Extract the (X, Y) coordinate from the center of the cell holding the provided text.  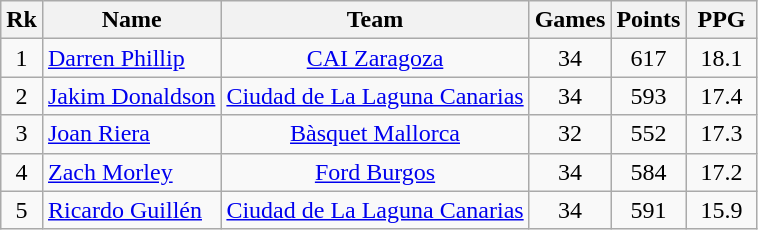
591 (648, 210)
17.4 (722, 96)
17.2 (722, 172)
32 (570, 134)
Name (131, 20)
15.9 (722, 210)
CAI Zaragoza (375, 58)
PPG (722, 20)
18.1 (722, 58)
Team (375, 20)
Zach Morley (131, 172)
617 (648, 58)
Ford Burgos (375, 172)
Points (648, 20)
Joan Riera (131, 134)
5 (22, 210)
Jakim Donaldson (131, 96)
4 (22, 172)
584 (648, 172)
17.3 (722, 134)
3 (22, 134)
552 (648, 134)
Darren Phillip (131, 58)
Games (570, 20)
593 (648, 96)
Bàsquet Mallorca (375, 134)
Ricardo Guillén (131, 210)
Rk (22, 20)
2 (22, 96)
1 (22, 58)
